For the text-containing cell, return its midpoint in [x, y] coordinate format. 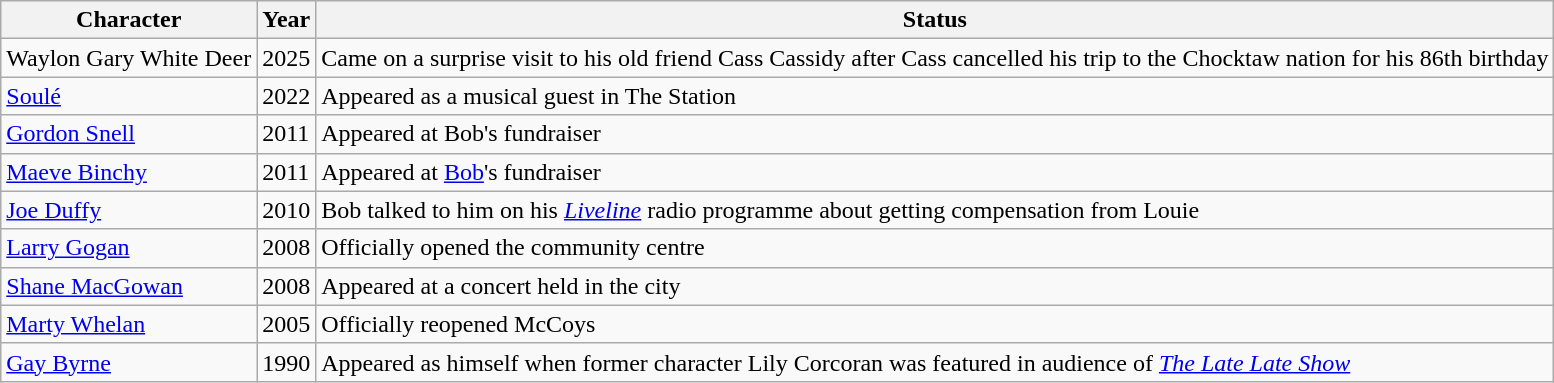
Soulé [129, 96]
Officially reopened McCoys [935, 324]
Shane MacGowan [129, 286]
Appeared at a concert held in the city [935, 286]
Status [935, 20]
Gay Byrne [129, 362]
Gordon Snell [129, 134]
Appeared as himself when former character Lily Corcoran was featured in audience of The Late Late Show [935, 362]
2010 [286, 210]
Year [286, 20]
Character [129, 20]
Came on a surprise visit to his old friend Cass Cassidy after Cass cancelled his trip to the Chocktaw nation for his 86th birthday [935, 58]
1990 [286, 362]
Maeve Binchy [129, 172]
Appeared as a musical guest in The Station [935, 96]
Larry Gogan [129, 248]
2005 [286, 324]
2025 [286, 58]
Waylon Gary White Deer [129, 58]
Marty Whelan [129, 324]
2022 [286, 96]
Bob talked to him on his Liveline radio programme about getting compensation from Louie [935, 210]
Officially opened the community centre [935, 248]
Joe Duffy [129, 210]
